Return (X, Y) of the center of cell containing provided text 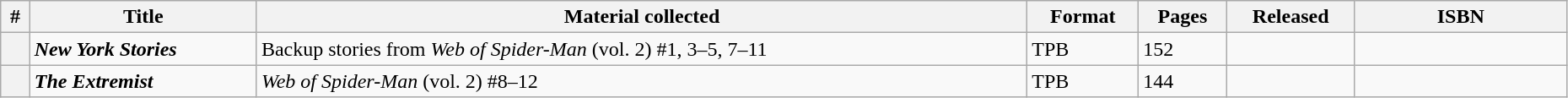
Web of Spider-Man (vol. 2) #8–12 (641, 81)
Backup stories from Web of Spider-Man (vol. 2) #1, 3–5, 7–11 (641, 49)
152 (1183, 49)
# (15, 17)
The Extremist (143, 81)
Format (1083, 17)
ISBN (1461, 17)
Pages (1183, 17)
Title (143, 17)
Material collected (641, 17)
144 (1183, 81)
Released (1291, 17)
New York Stories (143, 49)
